Scan for the cell matching the given text and deliver its [X, Y] coordinate at center. 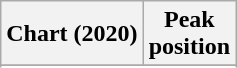
Chart (2020) [72, 34]
Peakposition [189, 34]
